Scan for the cell matching the given text and deliver its (X, Y) coordinate at center. 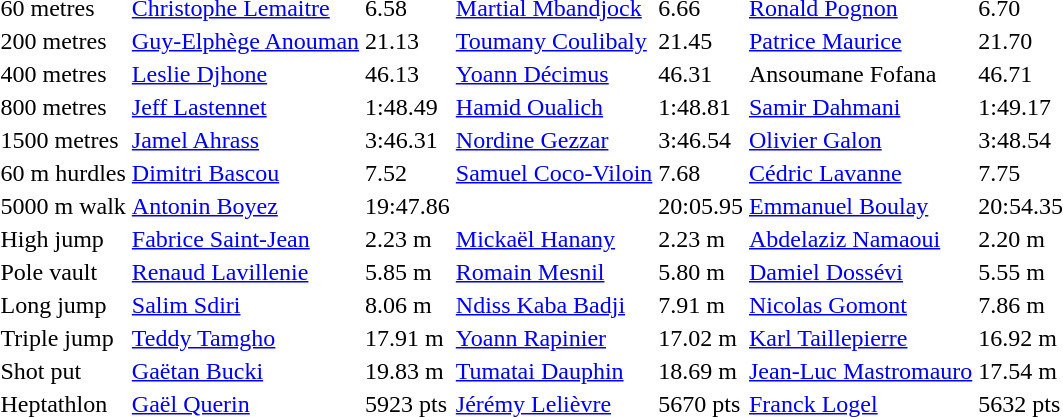
Mickaël Hanany (554, 239)
Olivier Galon (861, 140)
Patrice Maurice (861, 41)
Nicolas Gomont (861, 305)
Yoann Décimus (554, 74)
Antonin Boyez (245, 206)
Renaud Lavillenie (245, 272)
Samir Dahmani (861, 107)
46.31 (701, 74)
Yoann Rapinier (554, 338)
7.68 (701, 173)
Jean-Luc Mastromauro (861, 371)
Toumany Coulibaly (554, 41)
Jamel Ahrass (245, 140)
Salim Sdiri (245, 305)
Romain Mesnil (554, 272)
5.80 m (701, 272)
3:46.54 (701, 140)
Jeff Lastennet (245, 107)
Ansoumane Fofana (861, 74)
Teddy Tamgho (245, 338)
3:46.31 (408, 140)
Cédric Lavanne (861, 173)
Tumatai Dauphin (554, 371)
19:47.86 (408, 206)
Gaëtan Bucki (245, 371)
Karl Taillepierre (861, 338)
1:48.49 (408, 107)
17.02 m (701, 338)
7.52 (408, 173)
21.45 (701, 41)
21.13 (408, 41)
Samuel Coco-Viloin (554, 173)
5.85 m (408, 272)
Ndiss Kaba Badji (554, 305)
1:48.81 (701, 107)
46.13 (408, 74)
8.06 m (408, 305)
18.69 m (701, 371)
7.91 m (701, 305)
17.91 m (408, 338)
Emmanuel Boulay (861, 206)
19.83 m (408, 371)
Abdelaziz Namaoui (861, 239)
Nordine Gezzar (554, 140)
Dimitri Bascou (245, 173)
Damiel Dossévi (861, 272)
Fabrice Saint-Jean (245, 239)
Hamid Oualich (554, 107)
Guy-Elphège Anouman (245, 41)
20:05.95 (701, 206)
Leslie Djhone (245, 74)
